Return [X, Y] of the center of cell containing provided text 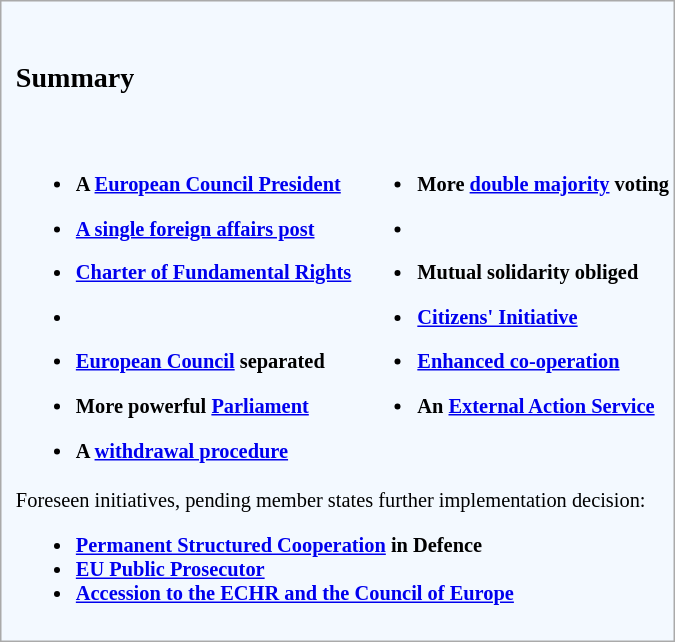
Summary [342, 64]
More double majority votingMutual solidarity obligedCitizens' InitiativeEnhanced co-operationAn External Action Service [514, 306]
